Pinpoint the cell where the given text exists, returning its (x, y) midpoint coordinate. 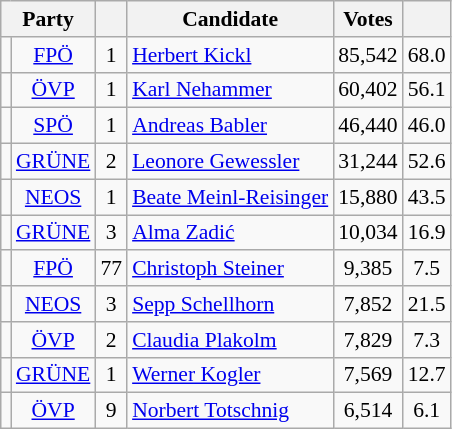
7,852 (368, 304)
85,542 (368, 55)
Karl Nehammer (230, 90)
Sepp Schellhorn (230, 304)
12.7 (427, 375)
9,385 (368, 269)
6,514 (368, 411)
7.3 (427, 340)
Christoph Steiner (230, 269)
60,402 (368, 90)
16.9 (427, 233)
Werner Kogler (230, 375)
7.5 (427, 269)
Andreas Babler (230, 126)
56.1 (427, 90)
Party (48, 19)
Leonore Gewessler (230, 162)
Herbert Kickl (230, 55)
Claudia Plakolm (230, 340)
Beate Meinl-Reisinger (230, 197)
10,034 (368, 233)
6.1 (427, 411)
43.5 (427, 197)
46,440 (368, 126)
31,244 (368, 162)
77 (111, 269)
9 (111, 411)
SPÖ (53, 126)
46.0 (427, 126)
68.0 (427, 55)
15,880 (368, 197)
Alma Zadić (230, 233)
Votes (368, 19)
7,569 (368, 375)
7,829 (368, 340)
21.5 (427, 304)
Candidate (230, 19)
Norbert Totschnig (230, 411)
52.6 (427, 162)
